Provide the (x, y) coordinate of the cell's center where the given text is located.  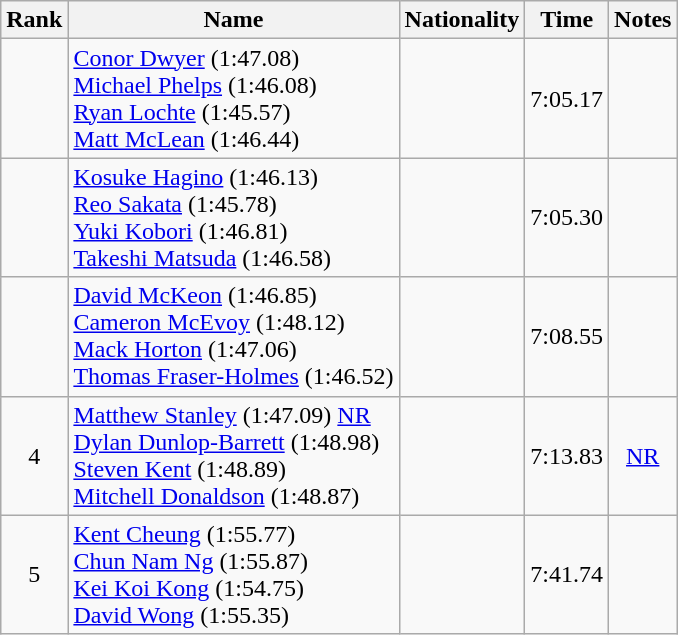
7:05.30 (567, 218)
Rank (34, 20)
7:13.83 (567, 456)
David McKeon (1:46.85) Cameron McEvoy (1:48.12) Mack Horton (1:47.06) Thomas Fraser-Holmes (1:46.52) (234, 336)
Name (234, 20)
Time (567, 20)
7:08.55 (567, 336)
5 (34, 574)
7:41.74 (567, 574)
Matthew Stanley (1:47.09) NR Dylan Dunlop-Barrett (1:48.98) Steven Kent (1:48.89) Mitchell Donaldson (1:48.87) (234, 456)
Kosuke Hagino (1:46.13) Reo Sakata (1:45.78) Yuki Kobori (1:46.81) Takeshi Matsuda (1:46.58) (234, 218)
Notes (643, 20)
4 (34, 456)
Nationality (462, 20)
7:05.17 (567, 98)
Kent Cheung (1:55.77) Chun Nam Ng (1:55.87) Kei Koi Kong (1:54.75) David Wong (1:55.35) (234, 574)
NR (643, 456)
Conor Dwyer (1:47.08) Michael Phelps (1:46.08) Ryan Lochte (1:45.57) Matt McLean (1:46.44) (234, 98)
